From the cell containing the given text, extract its center point as (X, Y) coordinate. 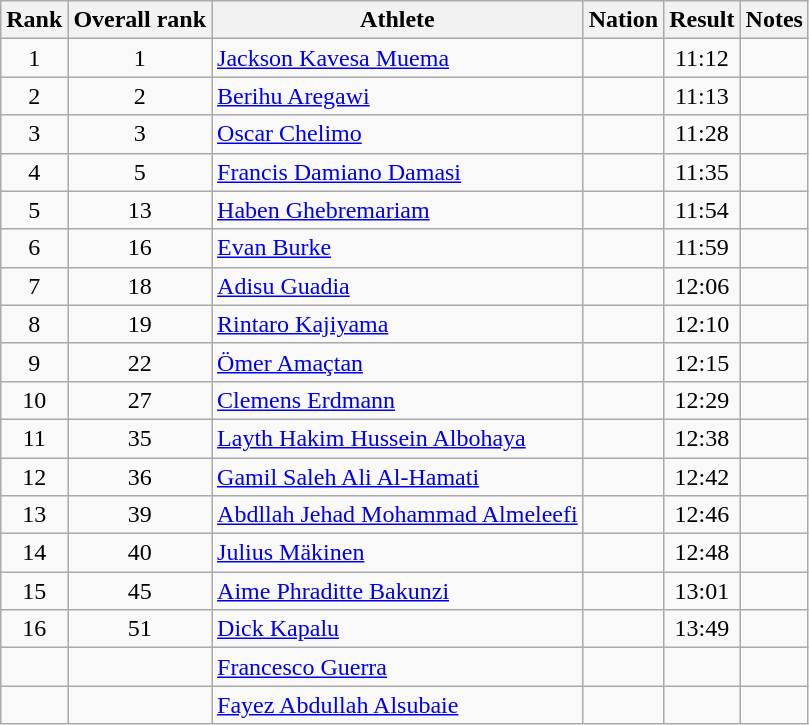
40 (140, 553)
Dick Kapalu (398, 629)
12:46 (702, 515)
Gamil Saleh Ali Al-Hamati (398, 477)
12:10 (702, 324)
Francesco Guerra (398, 667)
Jackson Kavesa Muema (398, 58)
14 (34, 553)
36 (140, 477)
15 (34, 591)
12:15 (702, 362)
22 (140, 362)
11:35 (702, 172)
Aime Phraditte Bakunzi (398, 591)
Rintaro Kajiyama (398, 324)
11:59 (702, 248)
9 (34, 362)
Adisu Guadia (398, 286)
12:38 (702, 438)
Ömer Amaçtan (398, 362)
11:54 (702, 210)
Berihu Aregawi (398, 96)
Rank (34, 20)
12:06 (702, 286)
13:49 (702, 629)
4 (34, 172)
27 (140, 400)
39 (140, 515)
12:29 (702, 400)
18 (140, 286)
10 (34, 400)
12:48 (702, 553)
Notes (774, 20)
51 (140, 629)
Francis Damiano Damasi (398, 172)
Oscar Chelimo (398, 134)
Abdllah Jehad Mohammad Almeleefi (398, 515)
Layth Hakim Hussein Albohaya (398, 438)
7 (34, 286)
12:42 (702, 477)
45 (140, 591)
11:13 (702, 96)
6 (34, 248)
Athlete (398, 20)
11:12 (702, 58)
8 (34, 324)
Evan Burke (398, 248)
Julius Mäkinen (398, 553)
35 (140, 438)
Result (702, 20)
13:01 (702, 591)
Clemens Erdmann (398, 400)
Haben Ghebremariam (398, 210)
19 (140, 324)
Fayez Abdullah Alsubaie (398, 705)
11:28 (702, 134)
11 (34, 438)
12 (34, 477)
Nation (623, 20)
Overall rank (140, 20)
